Capture the cell that displays the provided text and extract its (x, y) central coordinate. 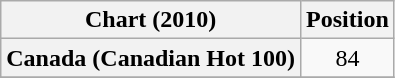
Chart (2010) (151, 20)
Position (348, 20)
84 (348, 58)
Canada (Canadian Hot 100) (151, 58)
